From the cell containing the given text, extract its center point as (x, y) coordinate. 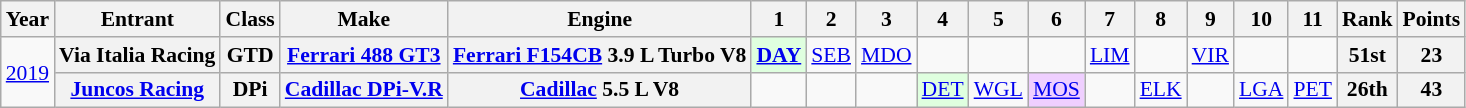
MOS (1056, 90)
Ferrari F154CB 3.9 L Turbo V8 (600, 55)
2 (831, 19)
8 (1161, 19)
Cadillac DPi-V.R (364, 90)
PET (1312, 90)
26th (1368, 90)
51st (1368, 55)
Year (28, 19)
11 (1312, 19)
2019 (28, 72)
Class (250, 19)
4 (943, 19)
Via Italia Racing (137, 55)
7 (1110, 19)
Cadillac 5.5 L V8 (600, 90)
Make (364, 19)
Entrant (137, 19)
6 (1056, 19)
Points (1432, 19)
DAY (778, 55)
10 (1261, 19)
43 (1432, 90)
WGL (998, 90)
ELK (1161, 90)
Engine (600, 19)
23 (1432, 55)
SEB (831, 55)
DPi (250, 90)
MDO (886, 55)
3 (886, 19)
GTD (250, 55)
LIM (1110, 55)
Rank (1368, 19)
9 (1210, 19)
1 (778, 19)
LGA (1261, 90)
VIR (1210, 55)
5 (998, 19)
Juncos Racing (137, 90)
Ferrari 488 GT3 (364, 55)
DET (943, 90)
